Pinpoint the cell where the given text exists, returning its (x, y) midpoint coordinate. 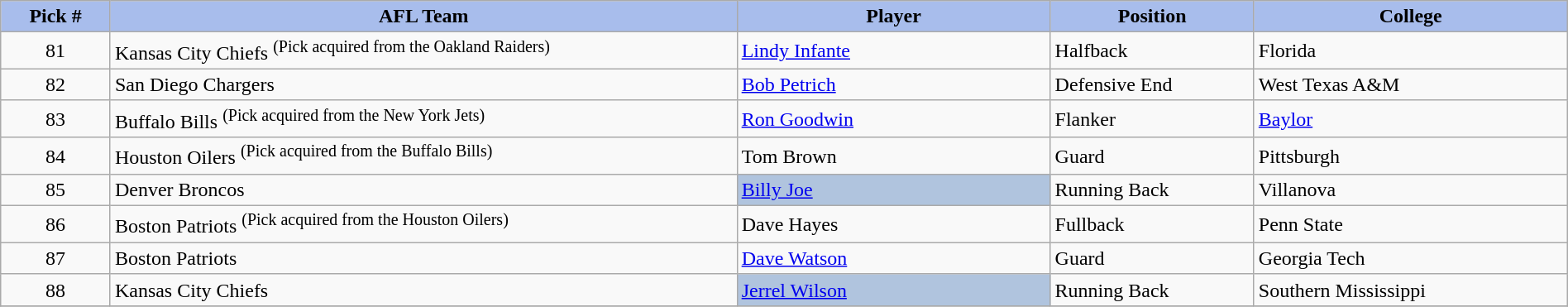
Buffalo Bills (Pick acquired from the New York Jets) (423, 119)
Kansas City Chiefs (Pick acquired from the Oakland Raiders) (423, 51)
Georgia Tech (1411, 258)
83 (56, 119)
81 (56, 51)
Fullback (1152, 225)
Pick # (56, 17)
Billy Joe (893, 190)
85 (56, 190)
Dave Watson (893, 258)
Jerrel Wilson (893, 290)
Dave Hayes (893, 225)
Boston Patriots (Pick acquired from the Houston Oilers) (423, 225)
Kansas City Chiefs (423, 290)
Bob Petrich (893, 84)
Houston Oilers (Pick acquired from the Buffalo Bills) (423, 156)
Penn State (1411, 225)
Flanker (1152, 119)
Florida (1411, 51)
Defensive End (1152, 84)
Halfback (1152, 51)
Lindy Infante (893, 51)
Position (1152, 17)
Ron Goodwin (893, 119)
West Texas A&M (1411, 84)
88 (56, 290)
Pittsburgh (1411, 156)
Villanova (1411, 190)
Boston Patriots (423, 258)
Player (893, 17)
82 (56, 84)
Tom Brown (893, 156)
Southern Mississippi (1411, 290)
College (1411, 17)
San Diego Chargers (423, 84)
87 (56, 258)
Baylor (1411, 119)
86 (56, 225)
84 (56, 156)
Denver Broncos (423, 190)
AFL Team (423, 17)
